Locate the cell with the specified text and output its (x, y) center coordinate. 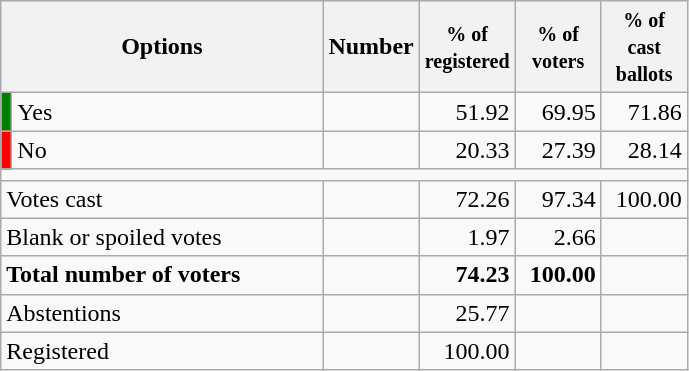
Yes (168, 112)
% of cast ballots (644, 47)
% of registered (467, 47)
2.66 (558, 237)
97.34 (558, 199)
Number (371, 47)
74.23 (467, 275)
Votes cast (162, 199)
Abstentions (162, 313)
Total number of voters (162, 275)
69.95 (558, 112)
71.86 (644, 112)
28.14 (644, 150)
Options (162, 47)
72.26 (467, 199)
% of voters (558, 47)
27.39 (558, 150)
No (168, 150)
51.92 (467, 112)
Registered (162, 351)
Blank or spoiled votes (162, 237)
1.97 (467, 237)
20.33 (467, 150)
25.77 (467, 313)
